Provide the [x, y] coordinate of the cell's center where the given text is located.  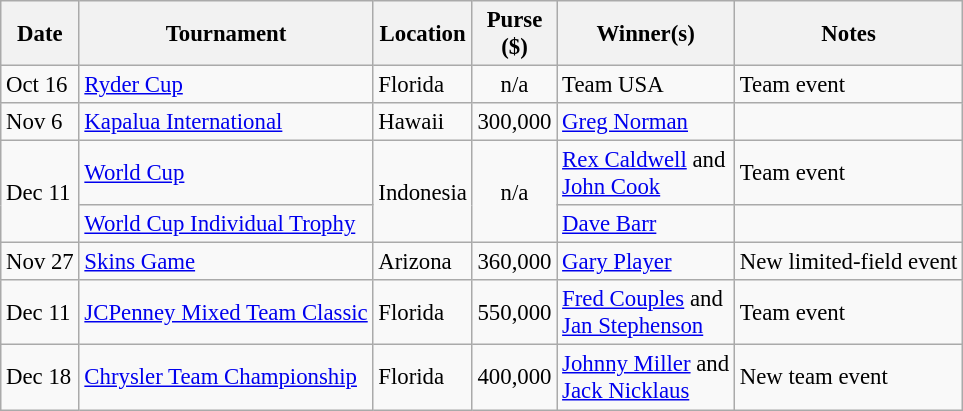
JCPenney Mixed Team Classic [226, 312]
Fred Couples and Jan Stephenson [646, 312]
Tournament [226, 34]
Location [422, 34]
Greg Norman [646, 122]
Winner(s) [646, 34]
Arizona [422, 262]
Notes [848, 34]
Kapalua International [226, 122]
400,000 [514, 378]
Indonesia [422, 192]
New team event [848, 378]
550,000 [514, 312]
World Cup [226, 174]
World Cup Individual Trophy [226, 224]
Ryder Cup [226, 85]
Gary Player [646, 262]
New limited-field event [848, 262]
300,000 [514, 122]
Dec 18 [40, 378]
Rex Caldwell and John Cook [646, 174]
Johnny Miller and Jack Nicklaus [646, 378]
Nov 6 [40, 122]
Chrysler Team Championship [226, 378]
360,000 [514, 262]
Skins Game [226, 262]
Date [40, 34]
Team USA [646, 85]
Oct 16 [40, 85]
Dave Barr [646, 224]
Nov 27 [40, 262]
Purse($) [514, 34]
Hawaii [422, 122]
